Pinpoint the cell where the given text exists, returning its (x, y) midpoint coordinate. 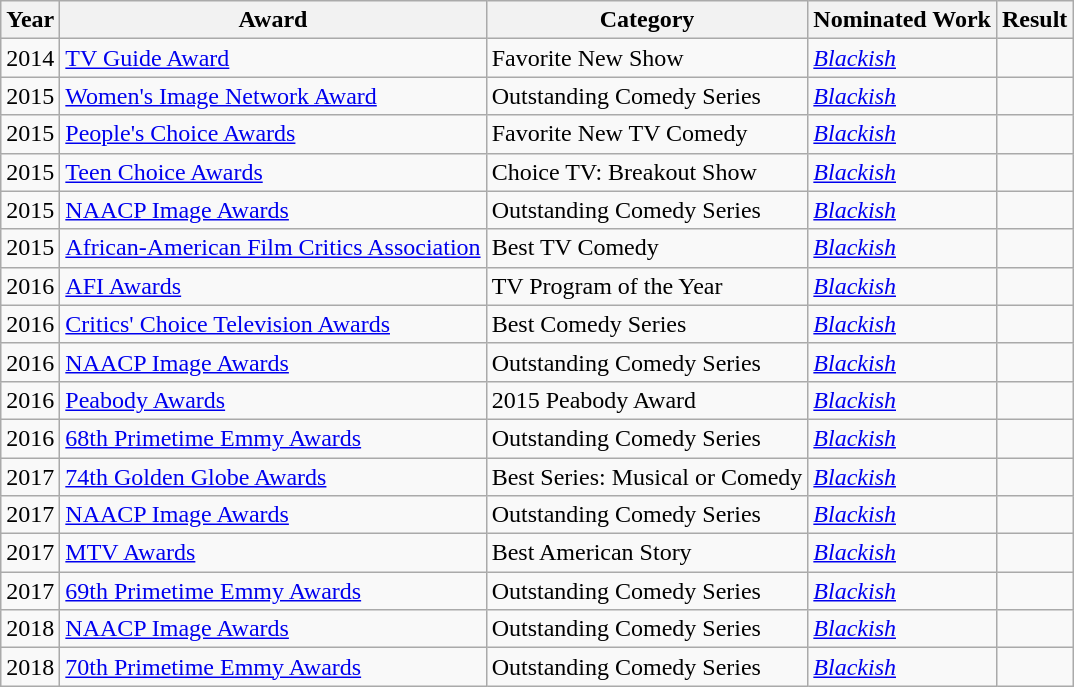
2014 (30, 58)
Women's Image Network Award (273, 96)
Award (273, 20)
Critics' Choice Television Awards (273, 324)
Choice TV: Breakout Show (647, 172)
2015 Peabody Award (647, 400)
Best American Story (647, 553)
Teen Choice Awards (273, 172)
68th Primetime Emmy Awards (273, 438)
Favorite New TV Comedy (647, 134)
Best Series: Musical or Comedy (647, 477)
Nominated Work (902, 20)
69th Primetime Emmy Awards (273, 591)
Result (1034, 20)
People's Choice Awards (273, 134)
74th Golden Globe Awards (273, 477)
AFI Awards (273, 286)
Best TV Comedy (647, 248)
African-American Film Critics Association (273, 248)
Peabody Awards (273, 400)
Category (647, 20)
Year (30, 20)
MTV Awards (273, 553)
TV Guide Award (273, 58)
Favorite New Show (647, 58)
Best Comedy Series (647, 324)
70th Primetime Emmy Awards (273, 667)
TV Program of the Year (647, 286)
